Pinpoint the cell where the given text exists, returning its (x, y) midpoint coordinate. 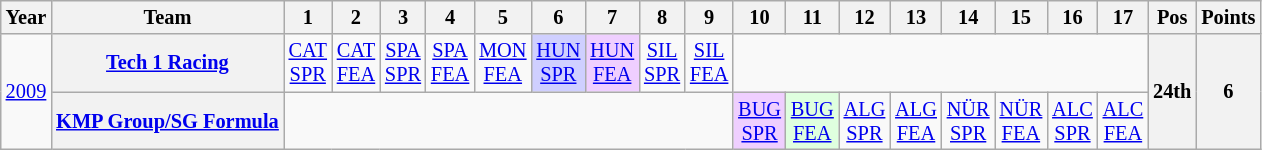
3 (403, 17)
SILSPR (662, 63)
Points (1228, 17)
Team (167, 17)
ALCFEA (1123, 121)
KMP Group/SG Formula (167, 121)
12 (865, 17)
SPAFEA (450, 63)
ALGFEA (916, 121)
9 (709, 17)
1 (308, 17)
CATFEA (356, 63)
15 (1022, 17)
2009 (26, 92)
24th (1172, 92)
11 (812, 17)
Tech 1 Racing (167, 63)
7 (612, 17)
HUNSPR (558, 63)
ALGSPR (865, 121)
SPASPR (403, 63)
MONFEA (502, 63)
ALCSPR (1072, 121)
HUNFEA (612, 63)
5 (502, 17)
17 (1123, 17)
Pos (1172, 17)
16 (1072, 17)
BUGSPR (760, 121)
Year (26, 17)
10 (760, 17)
14 (968, 17)
8 (662, 17)
NÜRSPR (968, 121)
4 (450, 17)
2 (356, 17)
SILFEA (709, 63)
NÜRFEA (1022, 121)
13 (916, 17)
CATSPR (308, 63)
BUGFEA (812, 121)
